Provide the [X, Y] coordinate of the cell's center where the given text is located.  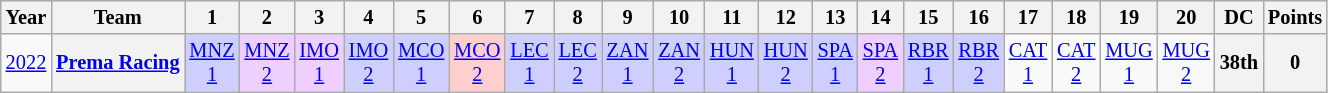
SPA2 [880, 63]
17 [1028, 17]
2 [266, 17]
Points [1295, 17]
RBR2 [978, 63]
MNZ2 [266, 63]
16 [978, 17]
Year [26, 17]
13 [836, 17]
IMO2 [368, 63]
4 [368, 17]
9 [628, 17]
5 [421, 17]
DC [1239, 17]
Prema Racing [118, 63]
MCO1 [421, 63]
CAT1 [1028, 63]
MNZ1 [212, 63]
LEC1 [529, 63]
12 [786, 17]
0 [1295, 63]
18 [1076, 17]
15 [928, 17]
IMO1 [318, 63]
6 [477, 17]
19 [1128, 17]
RBR1 [928, 63]
7 [529, 17]
SPA1 [836, 63]
10 [679, 17]
MUG1 [1128, 63]
3 [318, 17]
20 [1186, 17]
2022 [26, 63]
MCO2 [477, 63]
LEC2 [578, 63]
1 [212, 17]
14 [880, 17]
ZAN1 [628, 63]
HUN2 [786, 63]
38th [1239, 63]
HUN1 [732, 63]
8 [578, 17]
MUG2 [1186, 63]
11 [732, 17]
Team [118, 17]
ZAN2 [679, 63]
CAT2 [1076, 63]
